Scan for the cell matching the given text and deliver its (x, y) coordinate at center. 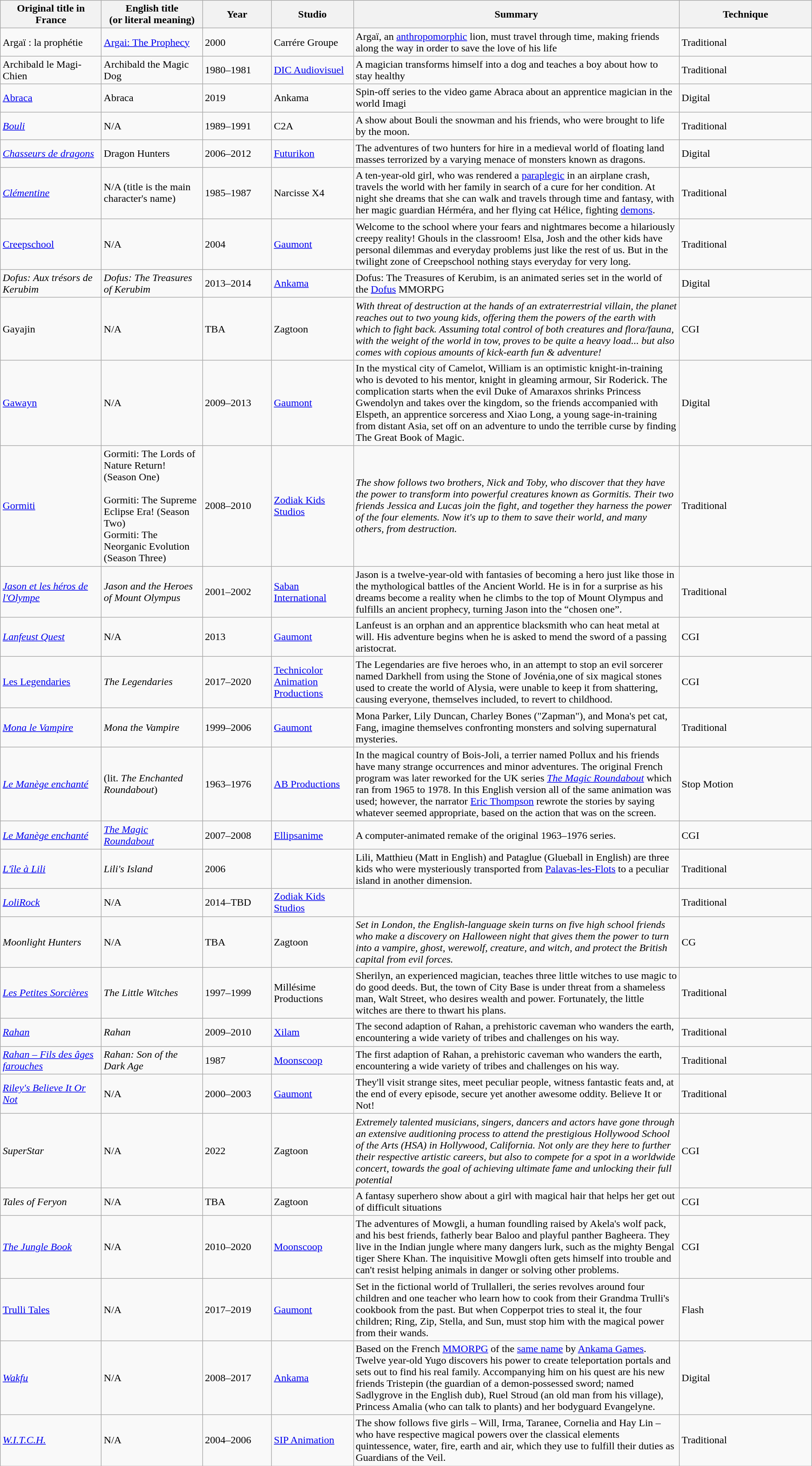
The Legendaries (152, 682)
Chasseurs de dragons (51, 153)
Gormiti (51, 506)
Mona le Vampire (51, 727)
Wakfu (51, 1378)
2017–2019 (237, 1310)
Dofus: Aux trésors de Kerubim (51, 284)
Dofus: The Treasures of Kerubim, is an animated series set in the world of the Dofus MMORPG (516, 284)
Saban International (313, 592)
Dragon Hunters (152, 153)
The Magic Roundabout (152, 835)
Jason et les héros de l'Olympe (51, 592)
2009–2013 (237, 403)
Moonlight Hunters (51, 942)
The second adaption of Rahan, a prehistoric caveman who wanders the earth, encountering a wide variety of tribes and challenges on his way. (516, 1032)
LoliRock (51, 902)
Les Petites Sorcières (51, 993)
Trulli Tales (51, 1310)
2001–2002 (237, 592)
1980–1981 (237, 70)
Lili's Island (152, 869)
2022 (237, 1151)
2006 (237, 869)
2000 (237, 42)
Studio (313, 15)
Gormiti: The Lords of Nature Return! (Season One)Gormiti: The Supreme Eclipse Era! (Season Two) Gormiti: The Neorganic Evolution (Season Three) (152, 506)
2008–2017 (237, 1378)
2006–2012 (237, 153)
CG (745, 942)
SIP Animation (313, 1440)
2017–2020 (237, 682)
2013–2014 (237, 284)
AB Productions (313, 784)
Argaï, an anthropomorphic lion, must travel through time, making friends along the way in order to save the love of his life (516, 42)
Futurikon (313, 153)
The adventures of two hunters for hire in a medieval world of floating land masses terrorized by a varying menace of monsters known as dragons. (516, 153)
Rahan – Fils des âges farouches (51, 1060)
Narcisse X4 (313, 193)
Riley's Believe It Or Not (51, 1094)
A magician transforms himself into a dog and teaches a boy about how to stay healthy (516, 70)
Year (237, 15)
English title(or literal meaning) (152, 15)
Tales of Feryon (51, 1201)
2008–2010 (237, 506)
2014–TBD (237, 902)
Gawayn (51, 403)
A fantasy superhero show about a girl with magical hair that helps her get out of difficult situations (516, 1201)
2019 (237, 98)
W.I.T.C.H. (51, 1440)
1999–2006 (237, 727)
Ellipsanime (313, 835)
The Little Witches (152, 993)
Archibald le Magi-Chien (51, 70)
Creepschool (51, 244)
2004 (237, 244)
Argaï : la prophétie (51, 42)
1985–1987 (237, 193)
2000–2003 (237, 1094)
Lanfeust Quest (51, 637)
2010–2020 (237, 1247)
2004–2006 (237, 1440)
Argai: The Prophecy (152, 42)
Gayajin (51, 329)
Technicolor Animation Productions (313, 682)
(lit. The Enchanted Roundabout) (152, 784)
L'île à Lili (51, 869)
A computer-animated remake of the original 1963–1976 series. (516, 835)
Xilam (313, 1032)
Millésime Productions (313, 993)
DIC Audiovisuel (313, 70)
Carrére Groupe (313, 42)
Jason and the Heroes of Mount Olympus (152, 592)
Technique (745, 15)
Spin-off series to the video game Abraca about an apprentice magician in the world Imagi (516, 98)
Archibald the Magic Dog (152, 70)
1987 (237, 1060)
SuperStar (51, 1151)
Bouli (51, 126)
2013 (237, 637)
2009–2010 (237, 1032)
Mona the Vampire (152, 727)
2007–2008 (237, 835)
Rahan: Son of the Dark Age (152, 1060)
N/A (title is the main character's name) (152, 193)
Les Legendaries (51, 682)
Flash (745, 1310)
1963–1976 (237, 784)
Clémentine (51, 193)
Summary (516, 15)
The first adaption of Rahan, a prehistoric caveman who wanders the earth, encountering a wide variety of tribes and challenges on his way. (516, 1060)
The Jungle Book (51, 1247)
1997–1999 (237, 993)
C2A (313, 126)
Original title in France (51, 15)
1989–1991 (237, 126)
Stop Motion (745, 784)
Dofus: The Treasures of Kerubim (152, 284)
A show about Bouli the snowman and his friends, who were brought to life by the moon. (516, 126)
